For the text-containing cell, return its midpoint in [x, y] coordinate format. 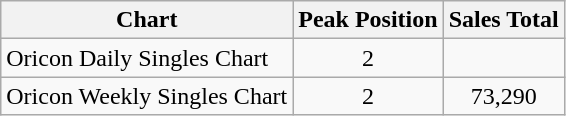
Chart [147, 20]
Peak Position [368, 20]
Oricon Weekly Singles Chart [147, 96]
Oricon Daily Singles Chart [147, 58]
Sales Total [504, 20]
73,290 [504, 96]
